Capture the cell that displays the provided text and extract its (X, Y) central coordinate. 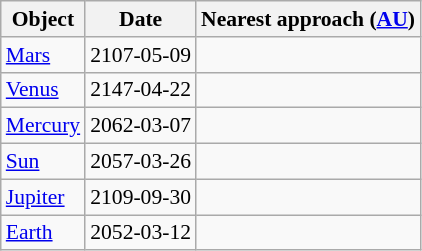
2107-05-09 (140, 55)
2057-03-26 (140, 162)
Jupiter (43, 197)
2062-03-07 (140, 126)
Mercury (43, 126)
Venus (43, 90)
Earth (43, 233)
2052-03-12 (140, 233)
Object (43, 19)
2147-04-22 (140, 90)
Date (140, 19)
Nearest approach (AU) (308, 19)
Sun (43, 162)
Mars (43, 55)
2109-09-30 (140, 197)
